For the text-containing cell, return its midpoint in (x, y) coordinate format. 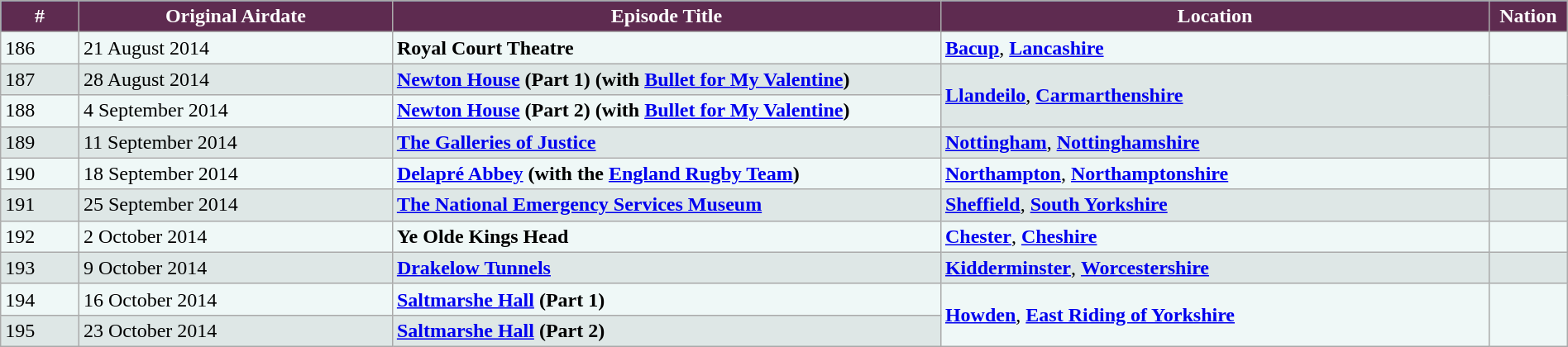
186 (40, 48)
23 October 2014 (235, 330)
191 (40, 205)
189 (40, 142)
25 September 2014 (235, 205)
195 (40, 330)
Northampton, Northamptonshire (1214, 173)
Newton House (Part 1) (with Bullet for My Valentine) (667, 79)
# (40, 17)
194 (40, 299)
Nottingham, Nottinghamshire (1214, 142)
Saltmarshe Hall (Part 2) (667, 330)
9 October 2014 (235, 268)
The Galleries of Justice (667, 142)
The National Emergency Services Museum (667, 205)
Drakelow Tunnels (667, 268)
Bacup, Lancashire (1214, 48)
193 (40, 268)
Location (1214, 17)
192 (40, 236)
Nation (1528, 17)
4 September 2014 (235, 111)
Delapré Abbey (with the England Rugby Team) (667, 173)
11 September 2014 (235, 142)
187 (40, 79)
28 August 2014 (235, 79)
Llandeilo, Carmarthenshire (1214, 95)
Howden, East Riding of Yorkshire (1214, 315)
Royal Court Theatre (667, 48)
Chester, Cheshire (1214, 236)
188 (40, 111)
190 (40, 173)
21 August 2014 (235, 48)
Sheffield, South Yorkshire (1214, 205)
Newton House (Part 2) (with Bullet for My Valentine) (667, 111)
Saltmarshe Hall (Part 1) (667, 299)
Episode Title (667, 17)
16 October 2014 (235, 299)
Kidderminster, Worcestershire (1214, 268)
2 October 2014 (235, 236)
Original Airdate (235, 17)
Ye Olde Kings Head (667, 236)
18 September 2014 (235, 173)
